Locate the cell with the specified text and output its [X, Y] center coordinate. 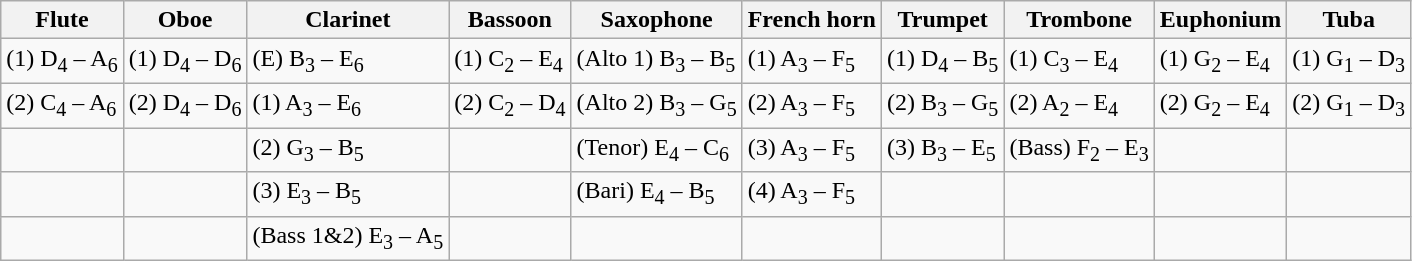
(4) A3 – F5 [812, 194]
Flute [62, 20]
(1) D4 – B5 [942, 61]
(Bass) F2 – E3 [1079, 150]
(2) A3 – F5 [812, 105]
(Bass 1&2) E3 – A5 [348, 238]
(1) A3 – E6 [348, 105]
(Tenor) E4 – C6 [656, 150]
(2) G2 – E4 [1220, 105]
(1) C2 – E4 [510, 61]
Bassoon [510, 20]
(1) G2 – E4 [1220, 61]
Clarinet [348, 20]
(2) A2 – E4 [1079, 105]
(2) G3 – B5 [348, 150]
(1) A3 – F5 [812, 61]
(1) G1 – D3 [1349, 61]
(2) D4 – D6 [185, 105]
Saxophone [656, 20]
(3) A3 – F5 [812, 150]
(2) C4 – A6 [62, 105]
(E) B3 – E6 [348, 61]
(Alto 1) B3 – B5 [656, 61]
(1) D4 – D6 [185, 61]
(2) C2 – D4 [510, 105]
(3) B3 – E5 [942, 150]
(Bari) E4 – B5 [656, 194]
Trumpet [942, 20]
(2) B3 – G5 [942, 105]
Trombone [1079, 20]
(1) C3 – E4 [1079, 61]
Euphonium [1220, 20]
(3) E3 – B5 [348, 194]
(Alto 2) B3 – G5 [656, 105]
(1) D4 – A6 [62, 61]
(2) G1 – D3 [1349, 105]
Tuba [1349, 20]
French horn [812, 20]
Oboe [185, 20]
